For the text-containing cell, return its midpoint in [x, y] coordinate format. 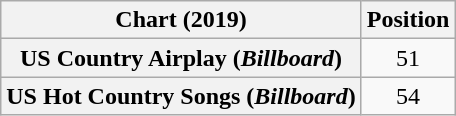
54 [408, 96]
US Hot Country Songs (Billboard) [181, 96]
51 [408, 58]
Chart (2019) [181, 20]
Position [408, 20]
US Country Airplay (Billboard) [181, 58]
